Detect which cell encompasses the target text, then output its (X, Y) center coordinate. 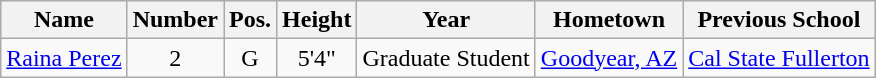
Raina Perez (64, 58)
G (250, 58)
Cal State Fullerton (779, 58)
Graduate Student (446, 58)
Goodyear, AZ (608, 58)
Year (446, 20)
Height (317, 20)
Previous School (779, 20)
Pos. (250, 20)
2 (175, 58)
Name (64, 20)
Number (175, 20)
Hometown (608, 20)
5'4" (317, 58)
